Return the (X, Y) coordinate for the center point of the cell that contains the specified text.  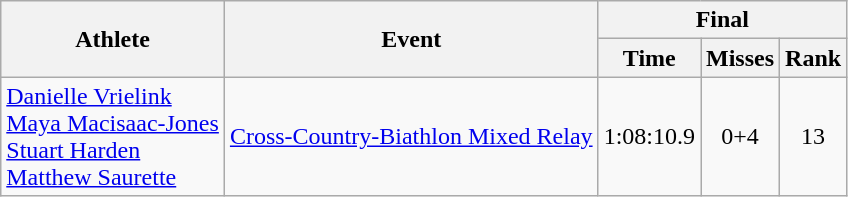
Rank (814, 58)
Athlete (113, 39)
Event (411, 39)
13 (814, 136)
Final (722, 20)
Danielle VrielinkMaya Macisaac-JonesStuart HardenMatthew Saurette (113, 136)
Cross-Country-Biathlon Mixed Relay (411, 136)
Time (649, 58)
0+4 (740, 136)
1:08:10.9 (649, 136)
Misses (740, 58)
